Search for the cell housing the specified text and yield its [X, Y] center coordinate. 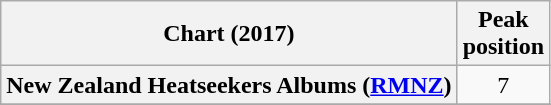
Peak position [503, 34]
7 [503, 85]
New Zealand Heatseekers Albums (RMNZ) [229, 85]
Chart (2017) [229, 34]
